Scan for the cell matching the given text and deliver its [x, y] coordinate at center. 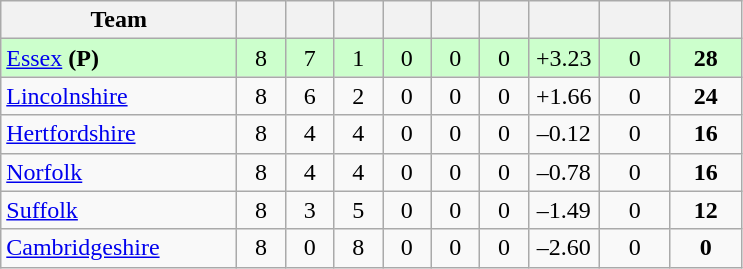
12 [706, 210]
24 [706, 96]
–1.49 [564, 210]
+1.66 [564, 96]
28 [706, 58]
Hertfordshire [119, 134]
Team [119, 20]
+3.23 [564, 58]
–2.60 [564, 248]
Suffolk [119, 210]
Lincolnshire [119, 96]
Cambridgeshire [119, 248]
Norfolk [119, 172]
Essex (P) [119, 58]
–0.78 [564, 172]
3 [310, 210]
6 [310, 96]
7 [310, 58]
2 [358, 96]
1 [358, 58]
5 [358, 210]
–0.12 [564, 134]
